Return [x, y] of the center of cell containing provided text 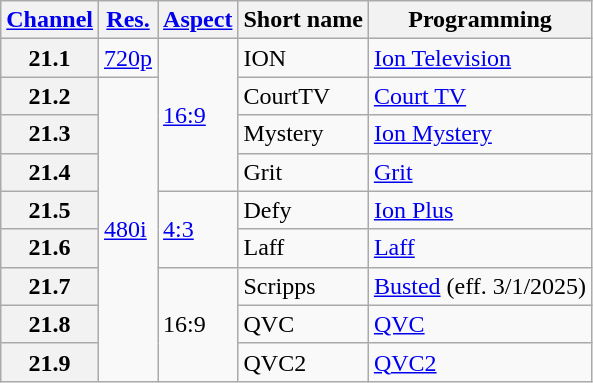
21.6 [50, 248]
21.4 [50, 172]
Channel [50, 20]
21.5 [50, 210]
ION [303, 58]
21.7 [50, 286]
Ion Plus [480, 210]
21.2 [50, 96]
720p [128, 58]
Busted (eff. 3/1/2025) [480, 286]
21.8 [50, 324]
21.9 [50, 362]
Res. [128, 20]
4:3 [198, 229]
Ion Television [480, 58]
Mystery [303, 134]
21.3 [50, 134]
Short name [303, 20]
Defy [303, 210]
Aspect [198, 20]
CourtTV [303, 96]
21.1 [50, 58]
Programming [480, 20]
Ion Mystery [480, 134]
Court TV [480, 96]
480i [128, 229]
Scripps [303, 286]
